Provide the (X, Y) coordinate of the cell's center where the given text is located.  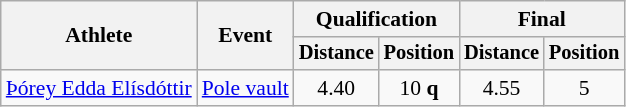
Athlete (99, 36)
Final (542, 19)
Event (246, 36)
5 (584, 88)
Pole vault (246, 88)
Qualification (376, 19)
4.55 (502, 88)
10 q (419, 88)
Þórey Edda Elísdóttir (99, 88)
4.40 (336, 88)
